Locate the cell with the specified text and output its (x, y) center coordinate. 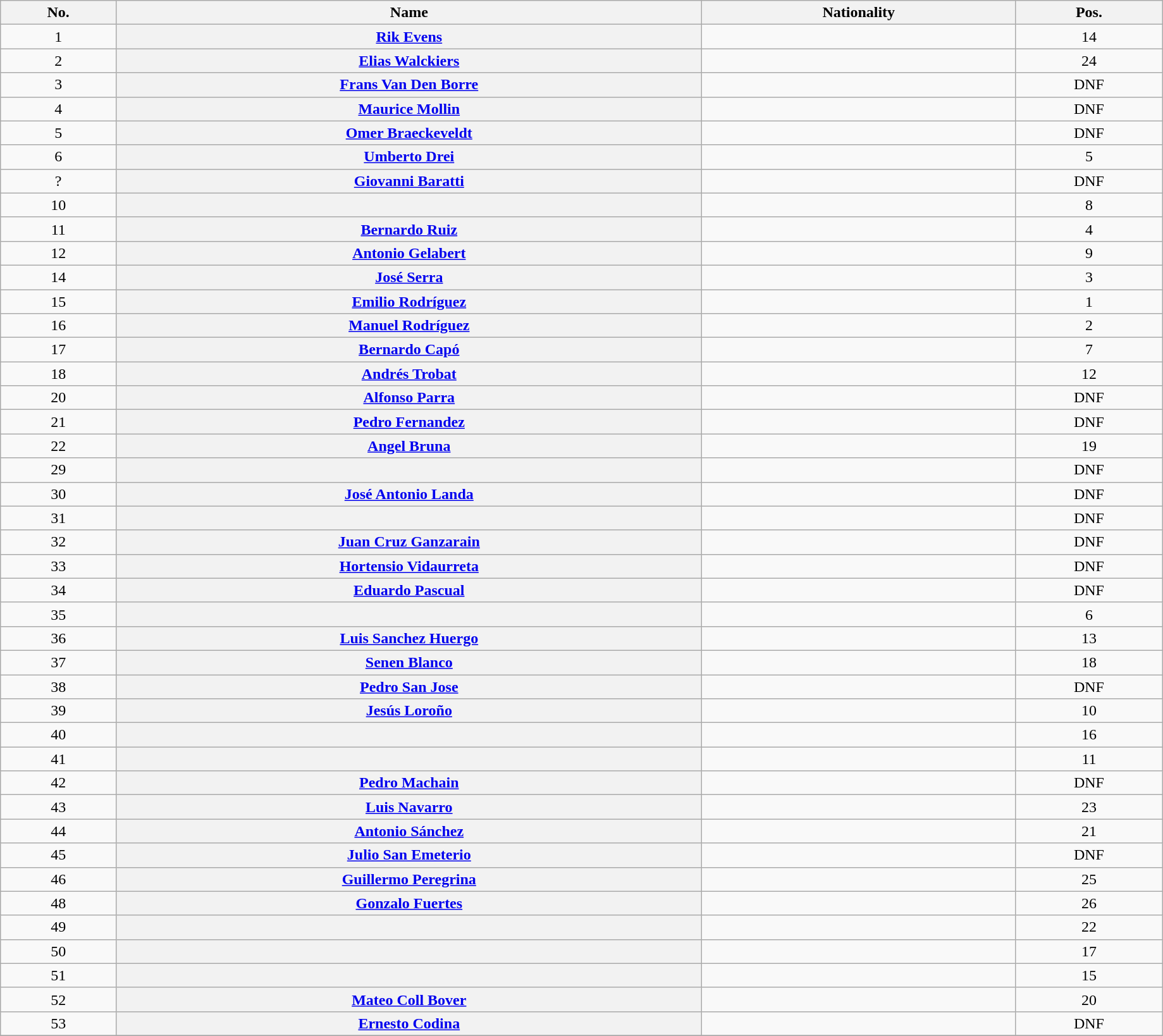
Bernardo Capó (409, 350)
Luis Navarro (409, 807)
Pedro Machain (409, 783)
29 (58, 470)
Emilio Rodríguez (409, 302)
Julio San Emeterio (409, 855)
45 (58, 855)
Manuel Rodríguez (409, 326)
19 (1089, 446)
43 (58, 807)
33 (58, 566)
26 (1089, 903)
Giovanni Baratti (409, 181)
Andrés Trobat (409, 374)
48 (58, 903)
Antonio Gelabert (409, 253)
38 (58, 686)
49 (58, 927)
34 (58, 590)
Hortensio Vidaurreta (409, 566)
Pos. (1089, 13)
José Serra (409, 277)
23 (1089, 807)
? (58, 181)
Pedro San Jose (409, 686)
Alfonso Parra (409, 398)
Elias Walckiers (409, 61)
46 (58, 879)
31 (58, 518)
52 (58, 999)
36 (58, 638)
Mateo Coll Bover (409, 999)
25 (1089, 879)
Angel Bruna (409, 446)
8 (1089, 205)
Luis Sanchez Huergo (409, 638)
Gonzalo Fuertes (409, 903)
7 (1089, 350)
Juan Cruz Ganzarain (409, 542)
José Antonio Landa (409, 494)
Jesús Loroño (409, 711)
Frans Van Den Borre (409, 85)
Omer Braeckeveldt (409, 133)
Pedro Fernandez (409, 422)
53 (58, 1023)
Antonio Sánchez (409, 831)
42 (58, 783)
32 (58, 542)
Ernesto Codina (409, 1023)
Nationality (859, 13)
37 (58, 662)
Guillermo Peregrina (409, 879)
Senen Blanco (409, 662)
9 (1089, 253)
24 (1089, 61)
40 (58, 735)
39 (58, 711)
35 (58, 614)
51 (58, 975)
Name (409, 13)
Umberto Drei (409, 157)
No. (58, 13)
41 (58, 759)
50 (58, 951)
30 (58, 494)
Rik Evens (409, 37)
Bernardo Ruiz (409, 229)
Eduardo Pascual (409, 590)
44 (58, 831)
Maurice Mollin (409, 109)
13 (1089, 638)
